Provide the (x, y) coordinate of the cell's center where the given text is located.  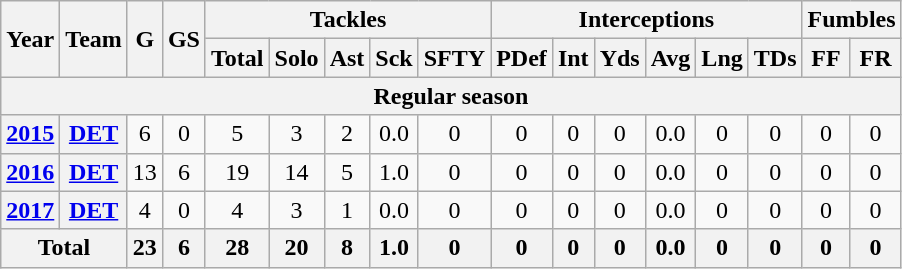
Team (94, 39)
2015 (30, 134)
G (144, 39)
FF (826, 58)
Regular season (451, 96)
Sck (394, 58)
1 (347, 210)
Tackles (348, 20)
FR (876, 58)
Lng (722, 58)
Fumbles (852, 20)
14 (296, 172)
Avg (670, 58)
23 (144, 248)
PDef (522, 58)
8 (347, 248)
13 (144, 172)
SFTY (454, 58)
19 (237, 172)
Ast (347, 58)
Interceptions (646, 20)
2017 (30, 210)
Yds (620, 58)
2 (347, 134)
GS (184, 39)
Solo (296, 58)
20 (296, 248)
28 (237, 248)
2016 (30, 172)
Int (573, 58)
Year (30, 39)
TDs (775, 58)
